Capture the cell that displays the provided text and extract its (x, y) central coordinate. 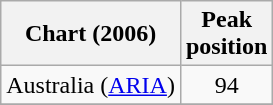
Peak position (226, 34)
Chart (2006) (91, 34)
94 (226, 85)
Australia (ARIA) (91, 85)
